Capture the cell that displays the provided text and extract its (X, Y) central coordinate. 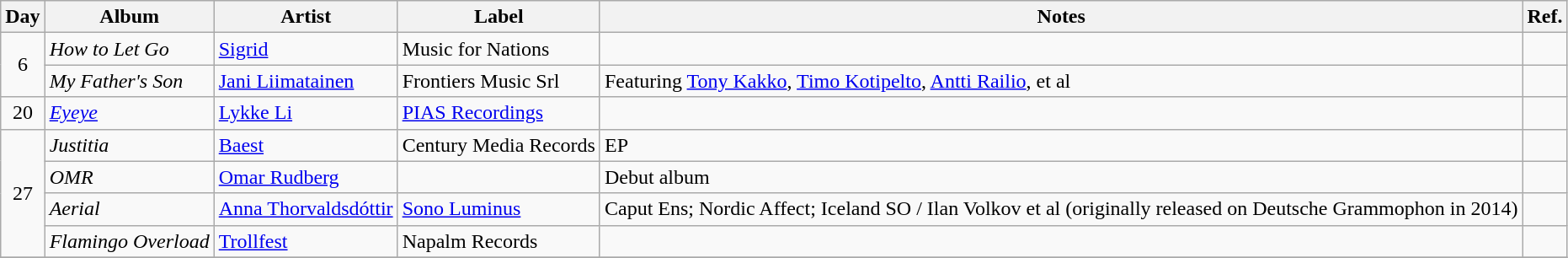
Artist (306, 17)
Album (130, 17)
Aerial (130, 209)
Music for Nations (499, 49)
Century Media Records (499, 145)
Jani Liimatainen (306, 81)
Anna Thorvaldsdóttir (306, 209)
Trollfest (306, 241)
Debut album (1061, 177)
My Father's Son (130, 81)
Day (23, 17)
Lykke Li (306, 113)
6 (23, 65)
Label (499, 17)
Sono Luminus (499, 209)
Sigrid (306, 49)
Napalm Records (499, 241)
27 (23, 193)
Caput Ens; Nordic Affect; Iceland SO / Ilan Volkov et al (originally released on Deutsche Grammophon in 2014) (1061, 209)
How to Let Go (130, 49)
Justitia (130, 145)
Flamingo Overload (130, 241)
EP (1061, 145)
Omar Rudberg (306, 177)
Frontiers Music Srl (499, 81)
PIAS Recordings (499, 113)
Featuring Tony Kakko, Timo Kotipelto, Antti Railio, et al (1061, 81)
OMR (130, 177)
20 (23, 113)
Eyeye (130, 113)
Baest (306, 145)
Notes (1061, 17)
Ref. (1544, 17)
